For the text-containing cell, return its midpoint in (X, Y) coordinate format. 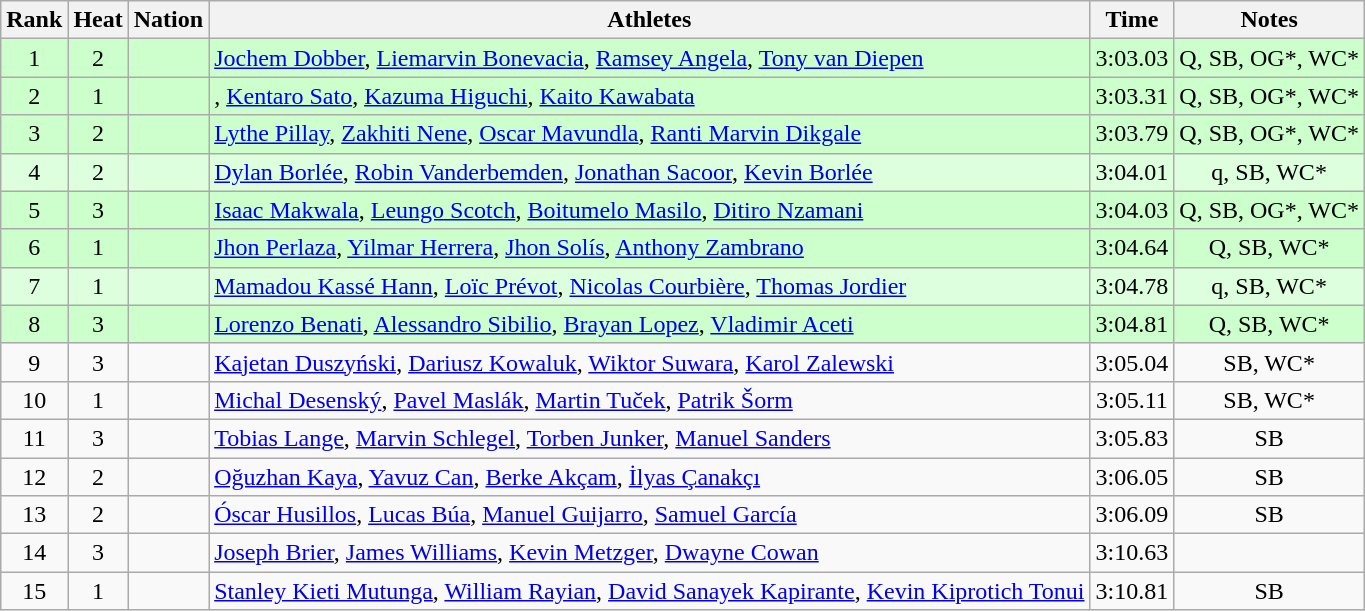
9 (34, 362)
Michal Desenský, Pavel Maslák, Martin Tuček, Patrik Šorm (650, 400)
Jochem Dobber, Liemarvin Bonevacia, Ramsey Angela, Tony van Diepen (650, 58)
8 (34, 324)
3:05.83 (1132, 438)
Notes (1270, 20)
Lythe Pillay, Zakhiti Nene, Oscar Mavundla, Ranti Marvin Dikgale (650, 134)
3:10.63 (1132, 553)
13 (34, 515)
Oğuzhan Kaya, Yavuz Can, Berke Akçam, İlyas Çanakçı (650, 477)
Rank (34, 20)
6 (34, 248)
12 (34, 477)
7 (34, 286)
, Kentaro Sato, Kazuma Higuchi, Kaito Kawabata (650, 96)
Heat (98, 20)
Kajetan Duszyński, Dariusz Kowaluk, Wiktor Suwara, Karol Zalewski (650, 362)
Joseph Brier, James Williams, Kevin Metzger, Dwayne Cowan (650, 553)
Tobias Lange, Marvin Schlegel, Torben Junker, Manuel Sanders (650, 438)
3:05.11 (1132, 400)
Óscar Husillos, Lucas Búa, Manuel Guijarro, Samuel García (650, 515)
Time (1132, 20)
3:04.64 (1132, 248)
3:06.05 (1132, 477)
Dylan Borlée, Robin Vanderbemden, Jonathan Sacoor, Kevin Borlée (650, 172)
14 (34, 553)
4 (34, 172)
Jhon Perlaza, Yilmar Herrera, Jhon Solís, Anthony Zambrano (650, 248)
Mamadou Kassé Hann, Loïc Prévot, Nicolas Courbière, Thomas Jordier (650, 286)
Nation (168, 20)
3:03.79 (1132, 134)
3:10.81 (1132, 591)
3:06.09 (1132, 515)
3:04.03 (1132, 210)
11 (34, 438)
3:04.01 (1132, 172)
3:04.78 (1132, 286)
Stanley Kieti Mutunga, William Rayian, David Sanayek Kapirante, Kevin Kiprotich Tonui (650, 591)
10 (34, 400)
Isaac Makwala, Leungo Scotch, Boitumelo Masilo, Ditiro Nzamani (650, 210)
Lorenzo Benati, Alessandro Sibilio, Brayan Lopez, Vladimir Aceti (650, 324)
15 (34, 591)
3:04.81 (1132, 324)
Athletes (650, 20)
3:03.31 (1132, 96)
5 (34, 210)
3:05.04 (1132, 362)
3:03.03 (1132, 58)
